Identify which cell holds the provided text, then report its (X, Y) central coordinate. 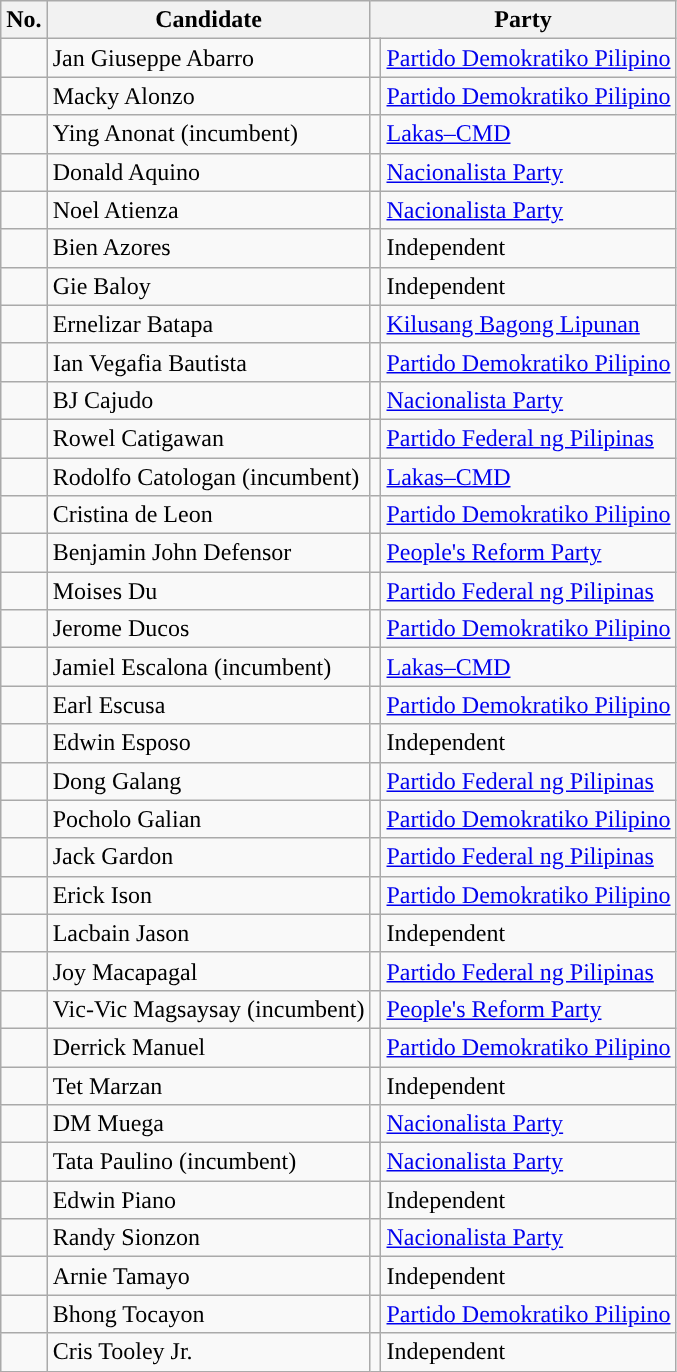
Party (523, 20)
Bhong Tocayon (208, 1314)
Tata Paulino (incumbent) (208, 1162)
Gie Baloy (208, 286)
Kilusang Bagong Lipunan (528, 324)
Lacbain Jason (208, 933)
Joy Macapagal (208, 971)
BJ Cajudo (208, 400)
Earl Escusa (208, 705)
Donald Aquino (208, 172)
Pocholo Galian (208, 819)
Cristina de Leon (208, 515)
Jan Giuseppe Abarro (208, 58)
Derrick Manuel (208, 1047)
Candidate (208, 20)
DM Muega (208, 1124)
Arnie Tamayo (208, 1276)
Rodolfo Catologan (incumbent) (208, 477)
No. (24, 20)
Tet Marzan (208, 1085)
Erick Ison (208, 895)
Jack Gardon (208, 857)
Cris Tooley Jr. (208, 1352)
Ying Anonat (incumbent) (208, 134)
Macky Alonzo (208, 96)
Vic-Vic Magsaysay (incumbent) (208, 1009)
Bien Azores (208, 248)
Noel Atienza (208, 210)
Dong Galang (208, 781)
Benjamin John Defensor (208, 553)
Randy Sionzon (208, 1238)
Moises Du (208, 591)
Jerome Ducos (208, 629)
Jamiel Escalona (incumbent) (208, 667)
Ernelizar Batapa (208, 324)
Rowel Catigawan (208, 438)
Edwin Piano (208, 1200)
Edwin Esposo (208, 743)
Ian Vegafia Bautista (208, 362)
